Search for the cell housing the specified text and yield its [X, Y] center coordinate. 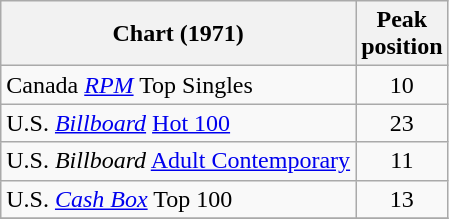
11 [402, 161]
Chart (1971) [178, 34]
13 [402, 199]
23 [402, 123]
U.S. Cash Box Top 100 [178, 199]
Canada RPM Top Singles [178, 85]
Peakposition [402, 34]
U.S. Billboard Hot 100 [178, 123]
10 [402, 85]
U.S. Billboard Adult Contemporary [178, 161]
